Determine the (X, Y) coordinate at the center of the cell enclosing the given text.  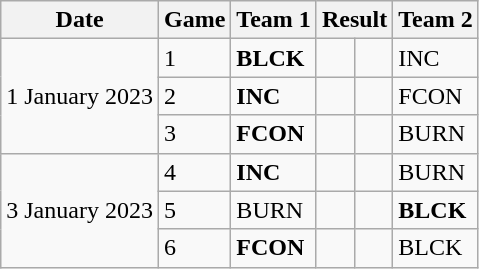
Team 2 (436, 20)
6 (194, 248)
4 (194, 172)
3 (194, 134)
Team 1 (274, 20)
3 January 2023 (80, 210)
Date (80, 20)
Result (354, 20)
1 (194, 58)
5 (194, 210)
Game (194, 20)
1 January 2023 (80, 96)
2 (194, 96)
